From the cell containing the given text, extract its center point as [x, y] coordinate. 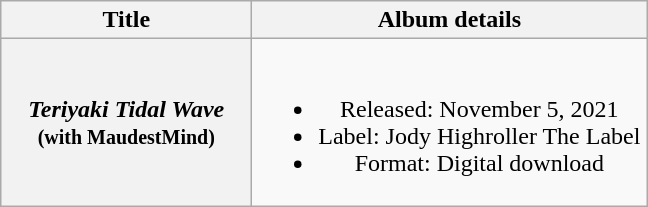
Album details [450, 20]
Teriyaki Tidal Wave (with MaudestMind) [126, 122]
Released: November 5, 2021Label: Jody Highroller The LabelFormat: Digital download [450, 122]
Title [126, 20]
